Search for the cell housing the specified text and yield its (X, Y) center coordinate. 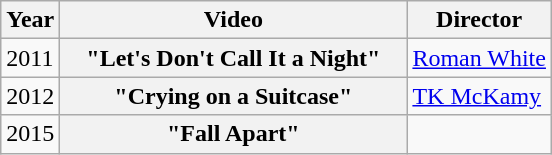
2012 (30, 96)
Roman White (480, 58)
TK McKamy (480, 96)
"Let's Don't Call It a Night" (234, 58)
2011 (30, 58)
"Crying on a Suitcase" (234, 96)
Year (30, 20)
2015 (30, 134)
Video (234, 20)
"Fall Apart" (234, 134)
Director (480, 20)
